Find where the given text appears and provide that cell's center as (x, y) coordinate. 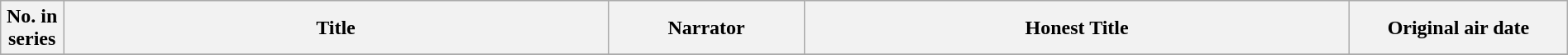
Original air date (1459, 28)
Title (336, 28)
Narrator (706, 28)
Honest Title (1077, 28)
No. inseries (32, 28)
